Return [x, y] of the center of cell containing provided text 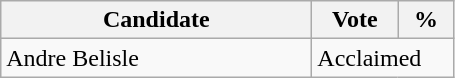
Andre Belisle [156, 58]
Vote [355, 20]
Candidate [156, 20]
% [426, 20]
Acclaimed [383, 58]
